Provide the [x, y] coordinate of the cell's center where the given text is located.  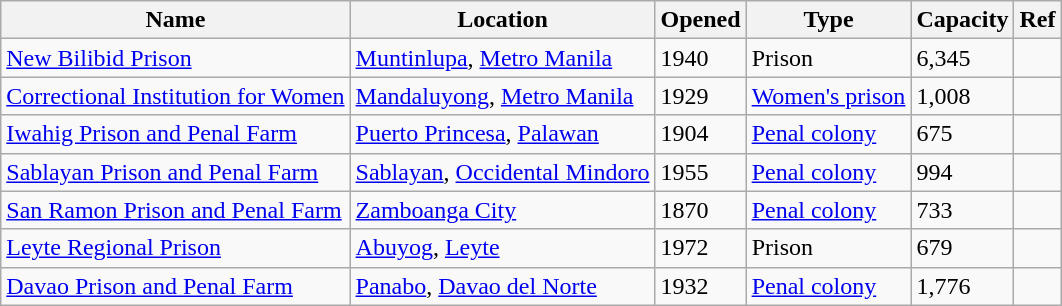
Women's prison [828, 96]
Iwahig Prison and Penal Farm [176, 134]
1929 [700, 96]
994 [962, 172]
Opened [700, 20]
1955 [700, 172]
New Bilibid Prison [176, 58]
Davao Prison and Penal Farm [176, 286]
6,345 [962, 58]
Puerto Princesa, Palawan [502, 134]
Muntinlupa, Metro Manila [502, 58]
Sablayan Prison and Penal Farm [176, 172]
679 [962, 248]
Type [828, 20]
Panabo, Davao del Norte [502, 286]
Mandaluyong, Metro Manila [502, 96]
1,008 [962, 96]
Leyte Regional Prison [176, 248]
675 [962, 134]
1870 [700, 210]
1932 [700, 286]
San Ramon Prison and Penal Farm [176, 210]
Correctional Institution for Women [176, 96]
Ref [1038, 20]
Sablayan, Occidental Mindoro [502, 172]
1940 [700, 58]
Zamboanga City [502, 210]
1904 [700, 134]
1,776 [962, 286]
733 [962, 210]
Location [502, 20]
1972 [700, 248]
Abuyog, Leyte [502, 248]
Name [176, 20]
Capacity [962, 20]
